Find where the given text appears and provide that cell's center as [x, y] coordinate. 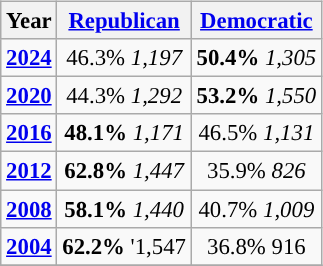
48.1% 1,171 [124, 133]
40.7% 1,009 [256, 209]
Republican [124, 21]
Democratic [256, 21]
62.8% 1,447 [124, 171]
53.2% 1,550 [256, 96]
46.5% 1,131 [256, 133]
2012 [29, 171]
35.9% 826 [256, 171]
2020 [29, 96]
2024 [29, 58]
2008 [29, 209]
50.4% 1,305 [256, 58]
2016 [29, 133]
46.3% 1,197 [124, 58]
2004 [29, 246]
Year [29, 21]
44.3% 1,292 [124, 96]
36.8% 916 [256, 246]
62.2% '1,547 [124, 246]
58.1% 1,440 [124, 209]
